Locate the cell with the specified text and output its (X, Y) center coordinate. 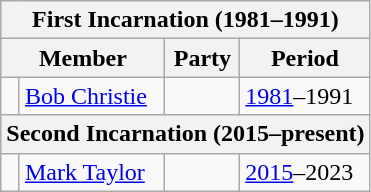
Member (83, 58)
1981–1991 (305, 96)
Second Incarnation (2015–present) (186, 134)
Mark Taylor (92, 172)
First Incarnation (1981–1991) (186, 20)
Party (202, 58)
Bob Christie (92, 96)
Period (305, 58)
2015–2023 (305, 172)
